Determine the [x, y] coordinate at the center of the cell enclosing the given text.  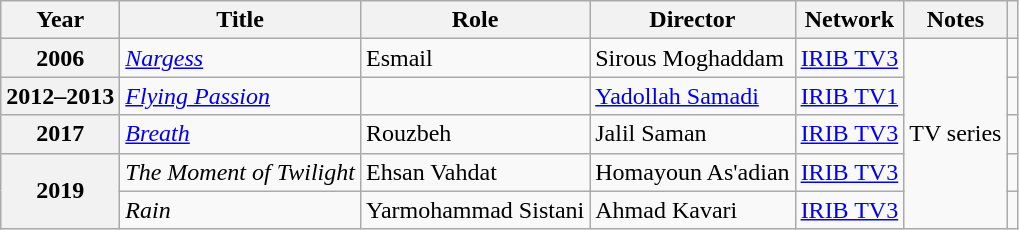
Yadollah Samadi [692, 96]
Flying Passion [240, 96]
Network [850, 20]
2017 [60, 134]
Rouzbeh [474, 134]
Ehsan Vahdat [474, 172]
Esmail [474, 58]
Jalil Saman [692, 134]
2019 [60, 191]
Sirous Moghaddam [692, 58]
The Moment of Twilight [240, 172]
Title [240, 20]
IRIB TV1 [850, 96]
Notes [956, 20]
Yarmohammad Sistani [474, 210]
Breath [240, 134]
2006 [60, 58]
Rain [240, 210]
TV series [956, 134]
Year [60, 20]
Role [474, 20]
Nargess [240, 58]
Ahmad Kavari [692, 210]
Homayoun As'adian [692, 172]
2012–2013 [60, 96]
Director [692, 20]
